Pinpoint the cell where the given text exists, returning its [x, y] midpoint coordinate. 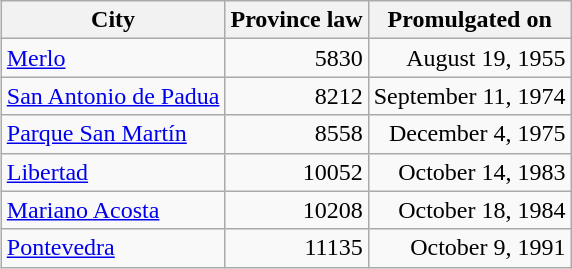
September 11, 1974 [470, 96]
8212 [296, 96]
Province law [296, 20]
Parque San Martín [113, 134]
August 19, 1955 [470, 58]
San Antonio de Padua [113, 96]
10052 [296, 172]
October 9, 1991 [470, 248]
11135 [296, 248]
Merlo [113, 58]
October 18, 1984 [470, 210]
10208 [296, 210]
Promulgated on [470, 20]
8558 [296, 134]
October 14, 1983 [470, 172]
Pontevedra [113, 248]
City [113, 20]
5830 [296, 58]
Libertad [113, 172]
Mariano Acosta [113, 210]
December 4, 1975 [470, 134]
